Locate the cell with the specified text and output its (x, y) center coordinate. 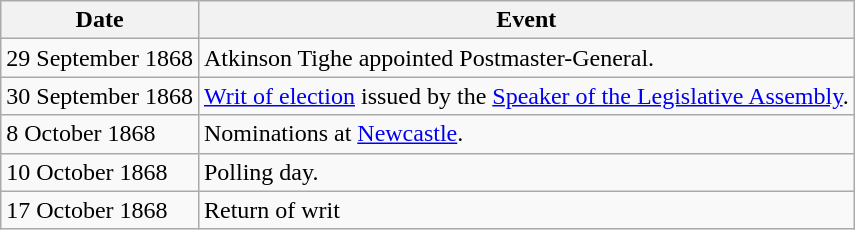
Writ of election issued by the Speaker of the Legislative Assembly. (526, 96)
Date (100, 20)
30 September 1868 (100, 96)
10 October 1868 (100, 172)
29 September 1868 (100, 58)
Polling day. (526, 172)
Nominations at Newcastle. (526, 134)
Event (526, 20)
Atkinson Tighe appointed Postmaster-General. (526, 58)
Return of writ (526, 210)
17 October 1868 (100, 210)
8 October 1868 (100, 134)
